Return [X, Y] of the center of cell containing provided text 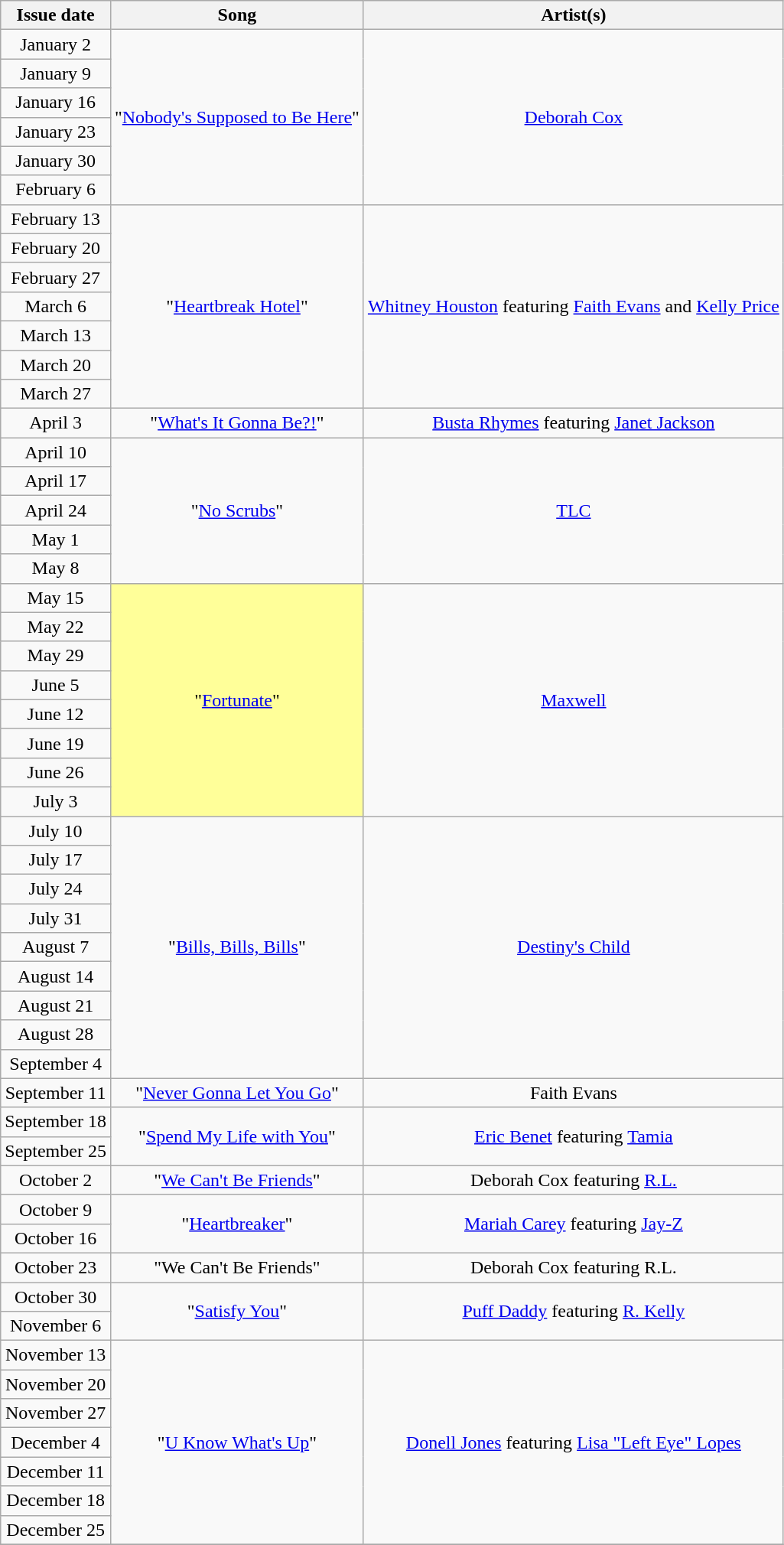
March 20 [56, 365]
September 11 [56, 1093]
May 29 [56, 656]
January 2 [56, 44]
March 6 [56, 306]
May 1 [56, 539]
October 9 [56, 1209]
TLC [574, 510]
January 23 [56, 132]
"What's It Gonna Be?!" [237, 423]
April 3 [56, 423]
July 24 [56, 889]
Issue date [56, 15]
March 13 [56, 335]
July 10 [56, 830]
October 30 [56, 1297]
February 6 [56, 190]
January 30 [56, 161]
July 3 [56, 801]
December 4 [56, 1442]
March 27 [56, 394]
December 18 [56, 1501]
November 20 [56, 1384]
July 31 [56, 918]
December 11 [56, 1472]
Destiny's Child [574, 947]
December 25 [56, 1530]
October 2 [56, 1180]
August 28 [56, 1035]
"Heartbreaker" [237, 1224]
"Satisfy You" [237, 1312]
Mariah Carey featuring Jay-Z [574, 1224]
Donell Jones featuring Lisa "Left Eye" Lopes [574, 1442]
September 18 [56, 1122]
Eric Benet featuring Tamia [574, 1136]
June 26 [56, 772]
September 25 [56, 1151]
"U Know What's Up" [237, 1442]
May 15 [56, 598]
"Bills, Bills, Bills" [237, 947]
September 4 [56, 1064]
January 16 [56, 103]
February 27 [56, 277]
"Heartbreak Hotel" [237, 306]
November 27 [56, 1413]
February 13 [56, 219]
August 14 [56, 976]
August 21 [56, 1006]
July 17 [56, 860]
"Fortunate" [237, 699]
Faith Evans [574, 1093]
October 23 [56, 1267]
April 24 [56, 510]
Deborah Cox [574, 117]
May 8 [56, 569]
"Spend My Life with You" [237, 1136]
June 19 [56, 743]
April 10 [56, 452]
October 16 [56, 1238]
June 12 [56, 714]
Maxwell [574, 699]
May 22 [56, 627]
"Never Gonna Let You Go" [237, 1093]
Song [237, 15]
November 6 [56, 1326]
January 9 [56, 73]
June 5 [56, 685]
"Nobody's Supposed to Be Here" [237, 117]
April 17 [56, 481]
November 13 [56, 1355]
Artist(s) [574, 15]
"No Scrubs" [237, 510]
Busta Rhymes featuring Janet Jackson [574, 423]
Whitney Houston featuring Faith Evans and Kelly Price [574, 306]
Puff Daddy featuring R. Kelly [574, 1312]
August 7 [56, 947]
February 20 [56, 248]
